From the cell containing the given text, extract its center point as [x, y] coordinate. 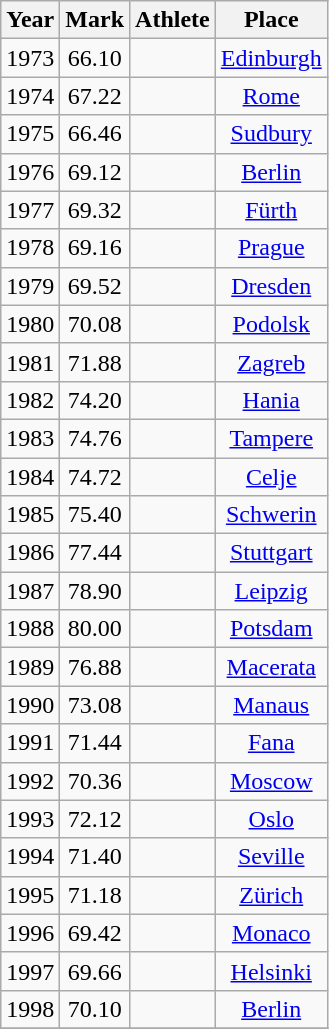
1989 [30, 667]
71.88 [95, 362]
Oslo [271, 819]
1973 [30, 58]
74.76 [95, 438]
69.12 [95, 172]
Podolsk [271, 324]
Stuttgart [271, 553]
72.12 [95, 819]
Edinburgh [271, 58]
78.90 [95, 591]
Year [30, 20]
1990 [30, 705]
1988 [30, 629]
70.08 [95, 324]
1995 [30, 895]
1991 [30, 743]
1979 [30, 286]
1981 [30, 362]
73.08 [95, 705]
1997 [30, 971]
1987 [30, 591]
70.10 [95, 1009]
70.36 [95, 781]
Sudbury [271, 134]
1996 [30, 933]
Zagreb [271, 362]
Seville [271, 857]
Mark [95, 20]
71.44 [95, 743]
Potsdam [271, 629]
Hania [271, 400]
1986 [30, 553]
1992 [30, 781]
1982 [30, 400]
Leipzig [271, 591]
1994 [30, 857]
71.40 [95, 857]
Athlete [173, 20]
Place [271, 20]
1998 [30, 1009]
1976 [30, 172]
1983 [30, 438]
77.44 [95, 553]
Rome [271, 96]
67.22 [95, 96]
1984 [30, 477]
Schwerin [271, 515]
Tampere [271, 438]
71.18 [95, 895]
69.52 [95, 286]
Monaco [271, 933]
69.16 [95, 248]
75.40 [95, 515]
Moscow [271, 781]
69.66 [95, 971]
Prague [271, 248]
Macerata [271, 667]
74.20 [95, 400]
Zürich [271, 895]
Helsinki [271, 971]
69.42 [95, 933]
66.10 [95, 58]
1978 [30, 248]
1993 [30, 819]
Celje [271, 477]
80.00 [95, 629]
1975 [30, 134]
1980 [30, 324]
1985 [30, 515]
1977 [30, 210]
69.32 [95, 210]
Fürth [271, 210]
Fana [271, 743]
76.88 [95, 667]
Manaus [271, 705]
Dresden [271, 286]
1974 [30, 96]
66.46 [95, 134]
74.72 [95, 477]
